Pinpoint the cell where the given text exists, returning its (X, Y) midpoint coordinate. 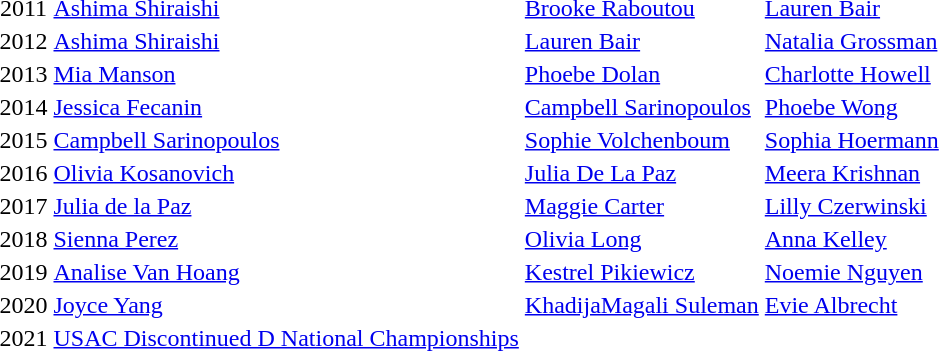
KhadijaMagali Suleman (642, 305)
Ashima Shiraishi (286, 41)
Lauren Bair (642, 41)
Julia De La Paz (642, 173)
Mia Manson (286, 74)
Olivia Long (642, 239)
Sienna Perez (286, 239)
Julia de la Paz (286, 206)
Maggie Carter (642, 206)
Jessica Fecanin (286, 107)
Analise Van Hoang (286, 272)
Sophie Volchenboum (642, 140)
Phoebe Dolan (642, 74)
Kestrel Pikiewicz (642, 272)
Olivia Kosanovich (286, 173)
Joyce Yang (286, 305)
